Return the [X, Y] coordinate for the center point of the cell that contains the specified text.  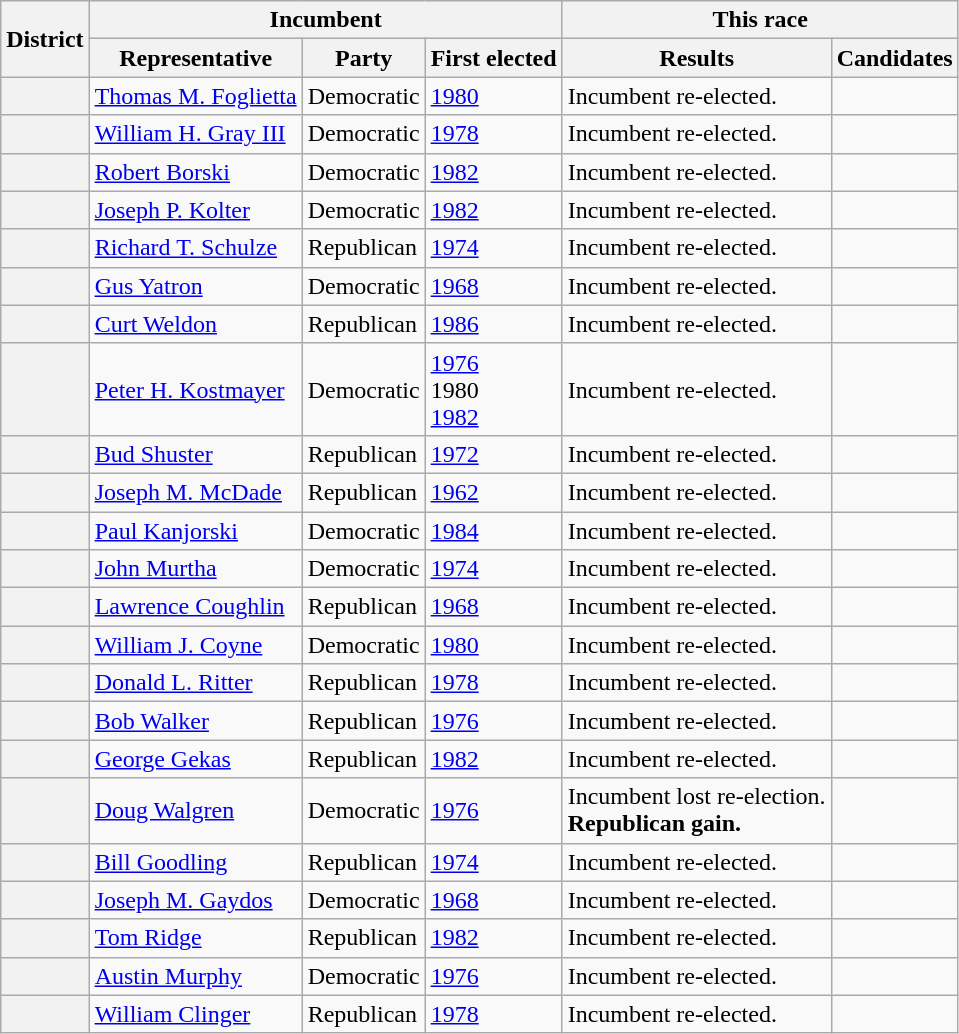
Candidates [894, 58]
Bud Shuster [196, 454]
Gus Yatron [196, 286]
1984 [494, 531]
Doug Walgren [196, 810]
William H. Gray III [196, 134]
Bob Walker [196, 721]
William J. Coyne [196, 645]
George Gekas [196, 759]
19761980 1982 [494, 389]
Results [696, 58]
Incumbent lost re-election.Republican gain. [696, 810]
Lawrence Coughlin [196, 607]
Richard T. Schulze [196, 248]
Paul Kanjorski [196, 531]
Peter H. Kostmayer [196, 389]
Austin Murphy [196, 976]
This race [760, 20]
1986 [494, 324]
First elected [494, 58]
District [45, 39]
Representative [196, 58]
Joseph M. McDade [196, 492]
Joseph M. Gaydos [196, 900]
Tom Ridge [196, 938]
Joseph P. Kolter [196, 210]
Donald L. Ritter [196, 683]
Party [364, 58]
William Clinger [196, 1014]
Curt Weldon [196, 324]
1962 [494, 492]
John Murtha [196, 569]
Incumbent [326, 20]
1972 [494, 454]
Robert Borski [196, 172]
Thomas M. Foglietta [196, 96]
Bill Goodling [196, 862]
